Provide the [x, y] coordinate of the cell's center where the given text is located.  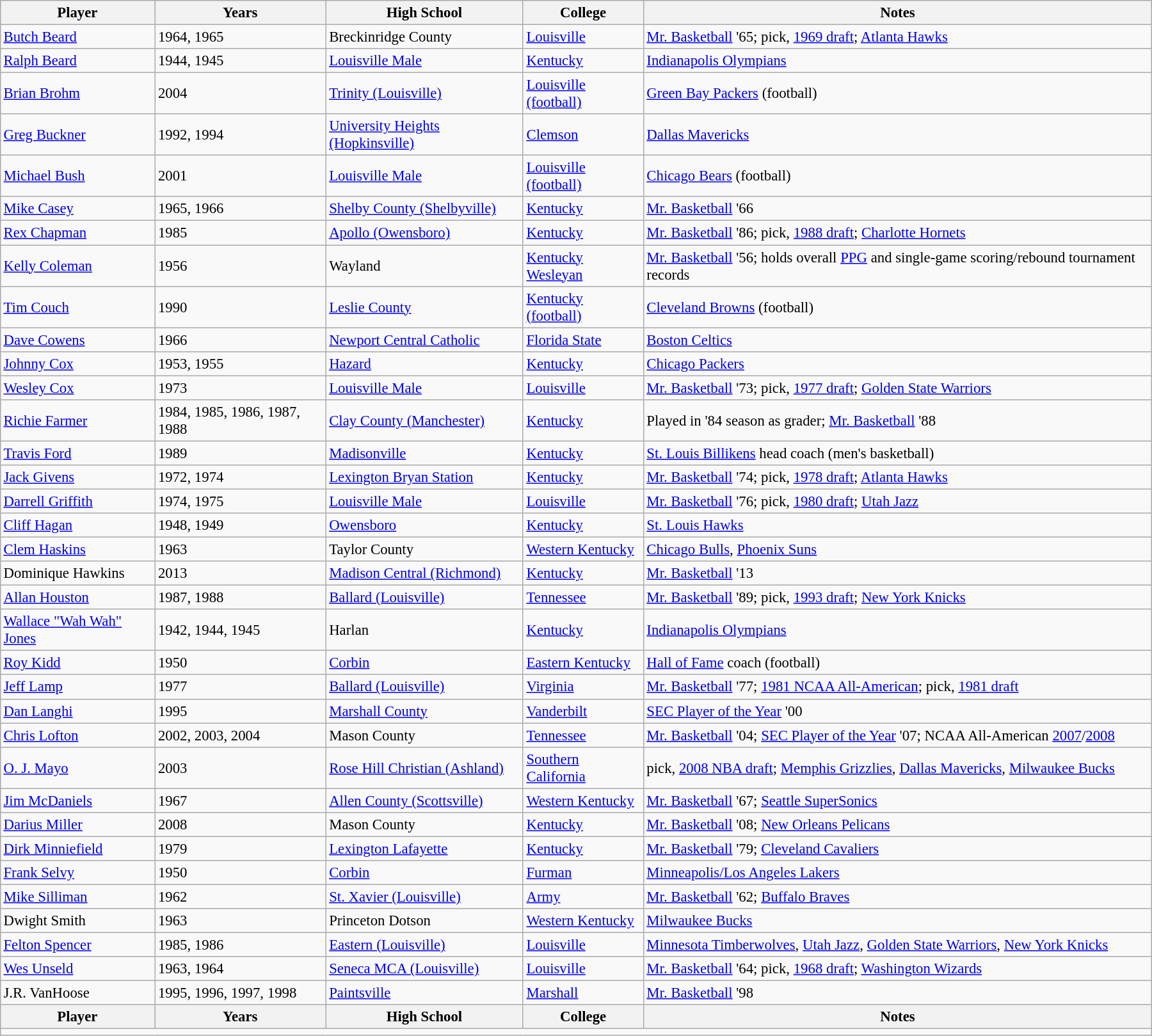
Clay County (Manchester) [424, 420]
Hall of Fame coach (football) [897, 663]
Mike Silliman [77, 897]
Virginia [583, 687]
Chicago Packers [897, 363]
Lexington Bryan Station [424, 477]
Minnesota Timberwolves, Utah Jazz, Golden State Warriors, New York Knicks [897, 944]
Leslie County [424, 307]
1995, 1996, 1997, 1998 [241, 993]
1967 [241, 801]
2003 [241, 768]
University Heights (Hopkinsville) [424, 134]
Johnny Cox [77, 363]
Florida State [583, 340]
Eastern Kentucky [583, 663]
Trinity (Louisville) [424, 93]
2001 [241, 177]
2013 [241, 573]
Darius Miller [77, 824]
St. Louis Billikens head coach (men's basketball) [897, 453]
Mr. Basketball '56; holds overall PPG and single-game scoring/rebound tournament records [897, 265]
1992, 1994 [241, 134]
J.R. VanHoose [77, 993]
Milwaukee Bucks [897, 921]
Eastern (Louisville) [424, 944]
1977 [241, 687]
Dwight Smith [77, 921]
Breckinridge County [424, 36]
Mr. Basketball '89; pick, 1993 draft; New York Knicks [897, 598]
Felton Spencer [77, 944]
Princeton Dotson [424, 921]
Newport Central Catholic [424, 340]
Mr. Basketball '13 [897, 573]
1987, 1988 [241, 598]
Ralph Beard [77, 61]
Mr. Basketball '77; 1981 NCAA All-American; pick, 1981 draft [897, 687]
Mr. Basketball '74; pick, 1978 draft; Atlanta Hawks [897, 477]
Jack Givens [77, 477]
Chicago Bulls, Phoenix Suns [897, 549]
Mr. Basketball '67; Seattle SuperSonics [897, 801]
Kentucky (football) [583, 307]
1973 [241, 388]
Allan Houston [77, 598]
Mr. Basketball '04; SEC Player of the Year '07; NCAA All-American 2007/2008 [897, 735]
Jeff Lamp [77, 687]
Roy Kidd [77, 663]
Mr. Basketball '65; pick, 1969 draft; Atlanta Hawks [897, 36]
Furman [583, 873]
Wes Unseld [77, 969]
Madisonville [424, 453]
1989 [241, 453]
Jim McDaniels [77, 801]
Chris Lofton [77, 735]
Mr. Basketball '86; pick, 1988 draft; Charlotte Hornets [897, 233]
Rex Chapman [77, 233]
1965, 1966 [241, 209]
Mr. Basketball '73; pick, 1977 draft; Golden State Warriors [897, 388]
1984, 1985, 1986, 1987, 1988 [241, 420]
Allen County (Scottsville) [424, 801]
Travis Ford [77, 453]
1964, 1965 [241, 36]
O. J. Mayo [77, 768]
Mike Casey [77, 209]
Harlan [424, 630]
Wayland [424, 265]
Apollo (Owensboro) [424, 233]
Taylor County [424, 549]
Greg Buckner [77, 134]
1953, 1955 [241, 363]
St. Louis Hawks [897, 525]
Shelby County (Shelbyville) [424, 209]
Southern California [583, 768]
1995 [241, 711]
Darrell Griffith [77, 501]
Tim Couch [77, 307]
Kelly Coleman [77, 265]
Mr. Basketball '76; pick, 1980 draft; Utah Jazz [897, 501]
Kentucky Wesleyan [583, 265]
Madison Central (Richmond) [424, 573]
Owensboro [424, 525]
Clemson [583, 134]
pick, 2008 NBA draft; Memphis Grizzlies, Dallas Mavericks, Milwaukee Bucks [897, 768]
Dave Cowens [77, 340]
Cliff Hagan [77, 525]
1985, 1986 [241, 944]
Army [583, 897]
Mr. Basketball '64; pick, 1968 draft; Washington Wizards [897, 969]
Cleveland Browns (football) [897, 307]
Marshall County [424, 711]
SEC Player of the Year '00 [897, 711]
1956 [241, 265]
1972, 1974 [241, 477]
Dirk Minniefield [77, 849]
Richie Farmer [77, 420]
Dallas Mavericks [897, 134]
Mr. Basketball '79; Cleveland Cavaliers [897, 849]
Boston Celtics [897, 340]
2002, 2003, 2004 [241, 735]
1944, 1945 [241, 61]
Lexington Lafayette [424, 849]
Dan Langhi [77, 711]
Marshall [583, 993]
2008 [241, 824]
Minneapolis/Los Angeles Lakers [897, 873]
Brian Brohm [77, 93]
Dominique Hawkins [77, 573]
Hazard [424, 363]
Green Bay Packers (football) [897, 93]
Mr. Basketball '98 [897, 993]
Chicago Bears (football) [897, 177]
Seneca MCA (Louisville) [424, 969]
1963, 1964 [241, 969]
1966 [241, 340]
Butch Beard [77, 36]
Paintsville [424, 993]
Mr. Basketball '08; New Orleans Pelicans [897, 824]
Mr. Basketball '66 [897, 209]
1990 [241, 307]
1962 [241, 897]
1974, 1975 [241, 501]
Rose Hill Christian (Ashland) [424, 768]
1942, 1944, 1945 [241, 630]
1985 [241, 233]
1979 [241, 849]
Mr. Basketball '62; Buffalo Braves [897, 897]
St. Xavier (Louisville) [424, 897]
Clem Haskins [77, 549]
Wesley Cox [77, 388]
Wallace "Wah Wah" Jones [77, 630]
Michael Bush [77, 177]
2004 [241, 93]
Frank Selvy [77, 873]
1948, 1949 [241, 525]
Played in '84 season as grader; Mr. Basketball '88 [897, 420]
Vanderbilt [583, 711]
